From the cell containing the given text, extract its center point as [x, y] coordinate. 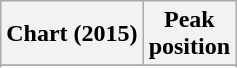
Chart (2015) [72, 34]
Peakposition [189, 34]
